Find where the given text appears and provide that cell's center as (x, y) coordinate. 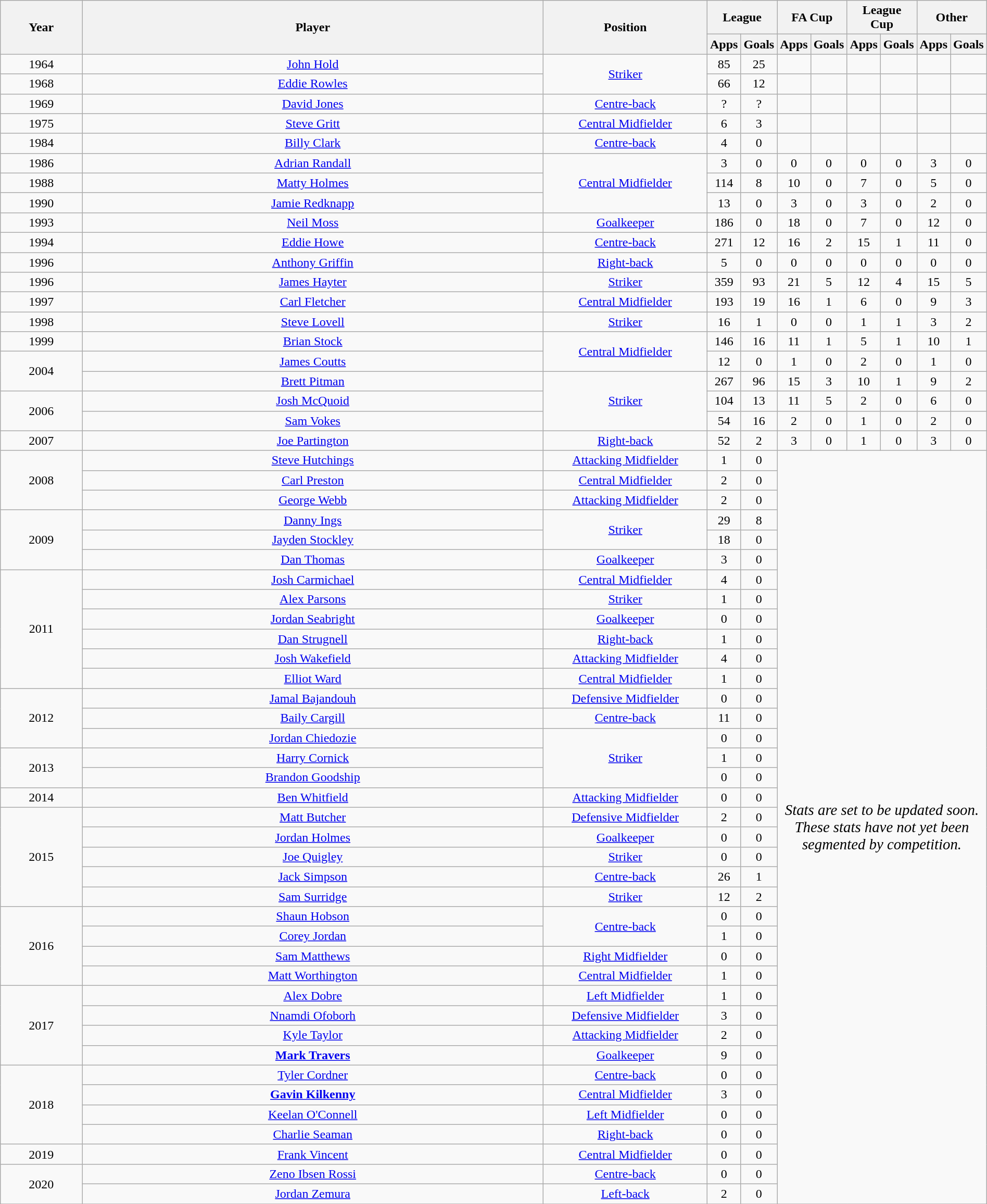
Joe Quigley (313, 857)
25 (759, 64)
Billy Clark (313, 143)
Jordan Zemura (313, 1194)
2019 (42, 1154)
Keelan O'Connell (313, 1114)
85 (724, 64)
Ben Whitfield (313, 797)
1969 (42, 104)
Steve Gritt (313, 123)
2004 (42, 371)
271 (724, 242)
Kyle Taylor (313, 1035)
Harry Cornick (313, 758)
Elliot Ward (313, 679)
Shaun Hobson (313, 917)
Right Midfielder (626, 956)
2008 (42, 480)
Jack Simpson (313, 876)
Josh Carmichael (313, 580)
Danny Ings (313, 520)
League Cup (882, 18)
104 (724, 401)
Matt Butcher (313, 817)
Matty Holmes (313, 183)
114 (724, 183)
Mark Travers (313, 1055)
Jayden Stockley (313, 540)
2016 (42, 946)
FA Cup (812, 18)
Sam Surridge (313, 896)
66 (724, 84)
54 (724, 421)
Corey Jordan (313, 936)
James Coutts (313, 361)
John Hold (313, 64)
Stats are set to be updated soon. These stats have not yet been segmented by competition. (882, 827)
Eddie Rowles (313, 84)
267 (724, 381)
Alex Dobre (313, 996)
2007 (42, 441)
Josh McQuoid (313, 401)
Joe Partington (313, 441)
21 (794, 282)
1988 (42, 183)
Jordan Holmes (313, 837)
David Jones (313, 104)
2006 (42, 411)
Left-back (626, 1194)
1975 (42, 123)
Gavin Kilkenny (313, 1095)
Zeno Ibsen Rossi (313, 1174)
2011 (42, 629)
Brandon Goodship (313, 777)
1994 (42, 242)
Neil Moss (313, 222)
1968 (42, 84)
Dan Strugnell (313, 639)
96 (759, 381)
League (742, 18)
Brett Pitman (313, 381)
186 (724, 222)
Carl Fletcher (313, 302)
Charlie Seaman (313, 1134)
Anthony Griffin (313, 262)
1993 (42, 222)
Matt Worthington (313, 976)
James Hayter (313, 282)
Sam Matthews (313, 956)
Nnamdi Ofoborh (313, 1015)
Jamie Redknapp (313, 203)
2018 (42, 1105)
146 (724, 342)
Frank Vincent (313, 1154)
Jordan Seabright (313, 619)
29 (724, 520)
Josh Wakefield (313, 659)
Brian Stock (313, 342)
2014 (42, 797)
1984 (42, 143)
2012 (42, 718)
1964 (42, 64)
Steve Lovell (313, 322)
George Webb (313, 500)
1990 (42, 203)
Dan Thomas (313, 559)
19 (759, 302)
Alex Parsons (313, 599)
193 (724, 302)
1999 (42, 342)
Player (313, 27)
1986 (42, 163)
Carl Preston (313, 480)
52 (724, 441)
Sam Vokes (313, 421)
2015 (42, 857)
2017 (42, 1025)
359 (724, 282)
1997 (42, 302)
Jordan Chiedozie (313, 738)
2020 (42, 1184)
2009 (42, 540)
Steve Hutchings (313, 460)
Tyler Cordner (313, 1075)
26 (724, 876)
Jamal Bajandouh (313, 698)
Position (626, 27)
Adrian Randall (313, 163)
Other (952, 18)
93 (759, 282)
1998 (42, 322)
2013 (42, 768)
Eddie Howe (313, 242)
Year (42, 27)
Baily Cargill (313, 718)
